Determine the [x, y] coordinate at the center of the cell enclosing the given text.  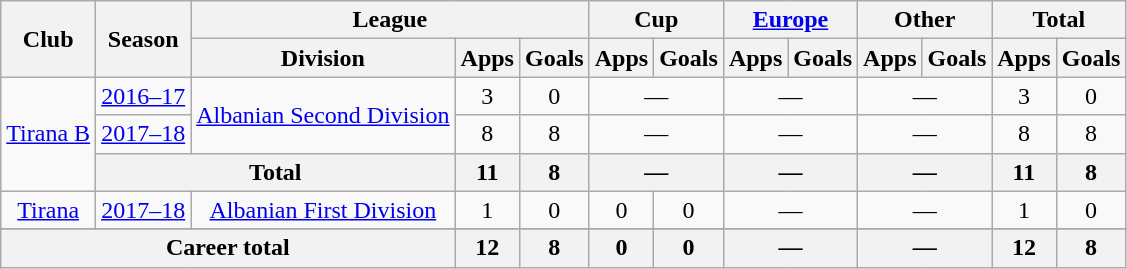
Other [925, 20]
Tirana B [48, 134]
Season [144, 39]
Albanian Second Division [323, 115]
Club [48, 39]
Albanian First Division [323, 210]
League [390, 20]
Cup [656, 20]
2016–17 [144, 96]
Division [323, 58]
Europe [790, 20]
Tirana [48, 210]
Career total [228, 248]
